Identify which cell holds the provided text, then report its (X, Y) central coordinate. 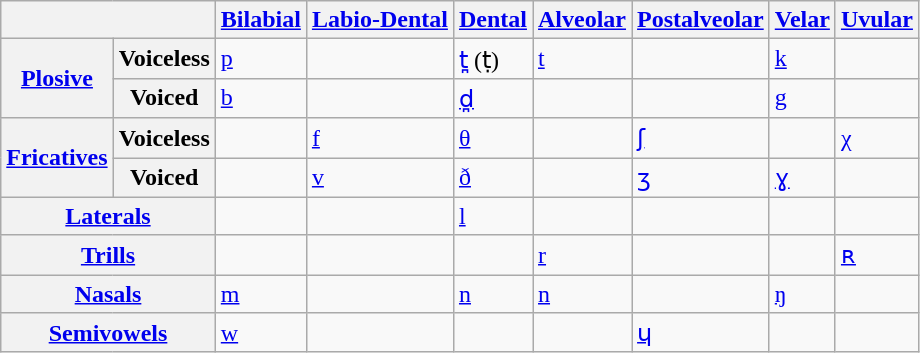
Alveolar (582, 20)
l (492, 216)
d̪ (492, 98)
θ (492, 138)
Trills (108, 255)
r (582, 255)
t (582, 59)
v (380, 178)
ʒ (701, 178)
p (260, 59)
Labio-Dental (380, 20)
Semivowels (108, 333)
ɣ (802, 178)
χ (876, 138)
Bilabial (260, 20)
g (802, 98)
Laterals (108, 216)
Uvular (876, 20)
m (260, 294)
ɥ (701, 333)
f (380, 138)
ð (492, 178)
Velar (802, 20)
b (260, 98)
Fricatives (57, 158)
ʃ (701, 138)
Plosive (57, 78)
w (260, 333)
t̪ (ṭ) (492, 59)
k (802, 59)
Nasals (108, 294)
ʀ (876, 255)
ŋ (802, 294)
Postalveolar (701, 20)
Dental (492, 20)
